Extract the [x, y] coordinate from the center of the cell holding the provided text.  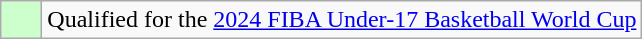
Qualified for the 2024 FIBA Under-17 Basketball World Cup [342, 20]
